Search for the cell housing the specified text and yield its [x, y] center coordinate. 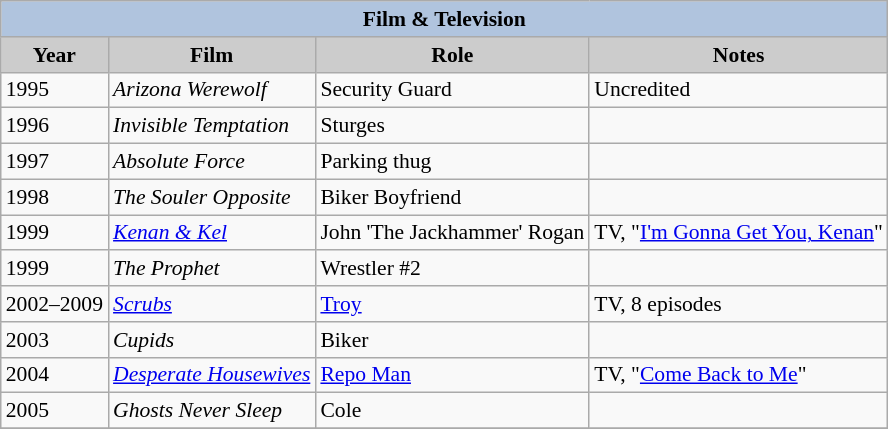
2005 [54, 411]
TV, "Come Back to Me" [738, 375]
2004 [54, 375]
Absolute Force [212, 162]
Biker Boyfriend [452, 197]
Arizona Werewolf [212, 90]
Year [54, 55]
Cupids [212, 340]
Scrubs [212, 304]
Biker [452, 340]
TV, 8 episodes [738, 304]
Film [212, 55]
Desperate Housewives [212, 375]
Wrestler #2 [452, 269]
Film & Television [444, 19]
Cole [452, 411]
2003 [54, 340]
TV, "I'm Gonna Get You, Kenan" [738, 233]
2002–2009 [54, 304]
Sturges [452, 126]
Uncredited [738, 90]
Notes [738, 55]
Parking thug [452, 162]
Ghosts Never Sleep [212, 411]
John 'The Jackhammer' Rogan [452, 233]
1995 [54, 90]
The Prophet [212, 269]
Repo Man [452, 375]
Role [452, 55]
1997 [54, 162]
The Souler Opposite [212, 197]
Invisible Temptation [212, 126]
Troy [452, 304]
1996 [54, 126]
Security Guard [452, 90]
1998 [54, 197]
Kenan & Kel [212, 233]
